Output the (x, y) coordinate of the center of the cell containing the given text.  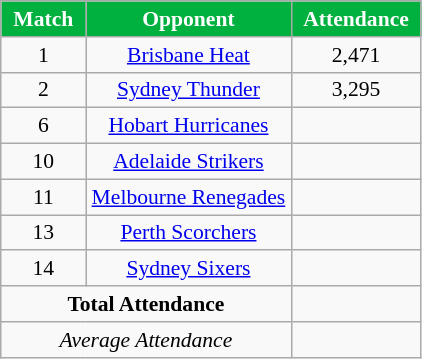
6 (44, 126)
2,471 (356, 55)
11 (44, 197)
Match (44, 19)
Adelaide Strikers (188, 162)
Melbourne Renegades (188, 197)
14 (44, 269)
Perth Scorchers (188, 233)
Total Attendance (146, 304)
Sydney Sixers (188, 269)
10 (44, 162)
Hobart Hurricanes (188, 126)
Average Attendance (146, 340)
1 (44, 55)
Attendance (356, 19)
Opponent (188, 19)
2 (44, 90)
Brisbane Heat (188, 55)
3,295 (356, 90)
Sydney Thunder (188, 90)
13 (44, 233)
